Identify which cell holds the provided text, then report its (X, Y) central coordinate. 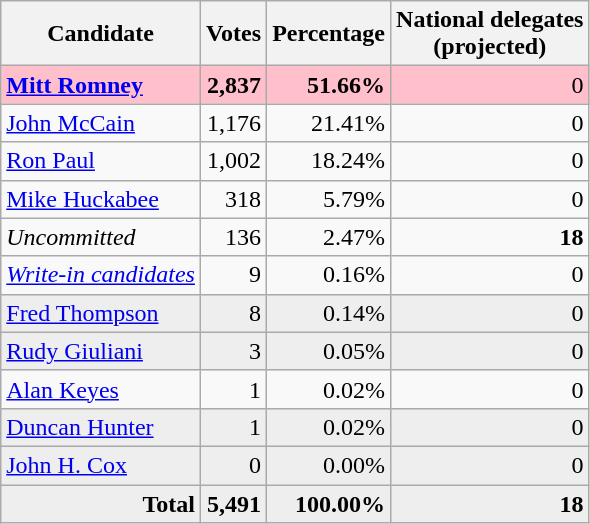
1,176 (233, 123)
18.24% (329, 161)
Duncan Hunter (101, 427)
0.00% (329, 465)
100.00% (329, 503)
National delegates(projected) (490, 34)
2.47% (329, 237)
0.14% (329, 313)
Mitt Romney (101, 85)
136 (233, 237)
Ron Paul (101, 161)
Total (101, 503)
2,837 (233, 85)
51.66% (329, 85)
Percentage (329, 34)
0.16% (329, 275)
Fred Thompson (101, 313)
Rudy Giuliani (101, 351)
5.79% (329, 199)
Votes (233, 34)
3 (233, 351)
5,491 (233, 503)
21.41% (329, 123)
Mike Huckabee (101, 199)
8 (233, 313)
John McCain (101, 123)
318 (233, 199)
John H. Cox (101, 465)
0.05% (329, 351)
Candidate (101, 34)
Write-in candidates (101, 275)
9 (233, 275)
Alan Keyes (101, 389)
1,002 (233, 161)
Uncommitted (101, 237)
